Search for the cell housing the specified text and yield its (x, y) center coordinate. 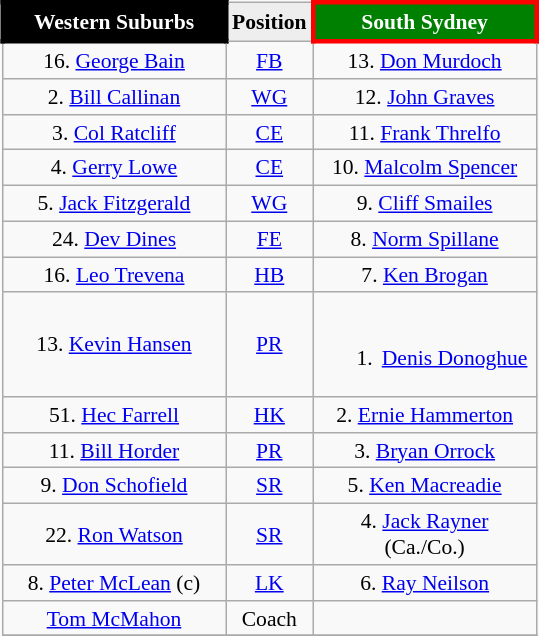
2. Ernie Hammerton (424, 415)
2. Bill Callinan (114, 97)
4. Jack Rayner (Ca./Co.) (424, 534)
HK (270, 415)
10. Malcolm Spencer (424, 168)
HB (270, 275)
8. Peter McLean (c) (114, 583)
LK (270, 583)
Western Suburbs (114, 22)
Denis Donoghue (424, 344)
51. Hec Farrell (114, 415)
11. Frank Threlfo (424, 132)
FE (270, 239)
13. Don Murdoch (424, 60)
24. Dev Dines (114, 239)
6. Ray Neilson (424, 583)
12. John Graves (424, 97)
7. Ken Brogan (424, 275)
4. Gerry Lowe (114, 168)
11. Bill Horder (114, 450)
22. Ron Watson (114, 534)
Coach (270, 618)
3. Bryan Orrock (424, 450)
16. Leo Trevena (114, 275)
8. Norm Spillane (424, 239)
16. George Bain (114, 60)
Tom McMahon (114, 618)
5. Ken Macreadie (424, 486)
9. Don Schofield (114, 486)
13. Kevin Hansen (114, 344)
South Sydney (424, 22)
5. Jack Fitzgerald (114, 203)
FB (270, 60)
9. Cliff Smailes (424, 203)
3. Col Ratcliff (114, 132)
Position (270, 22)
